Capture the cell that displays the provided text and extract its (x, y) central coordinate. 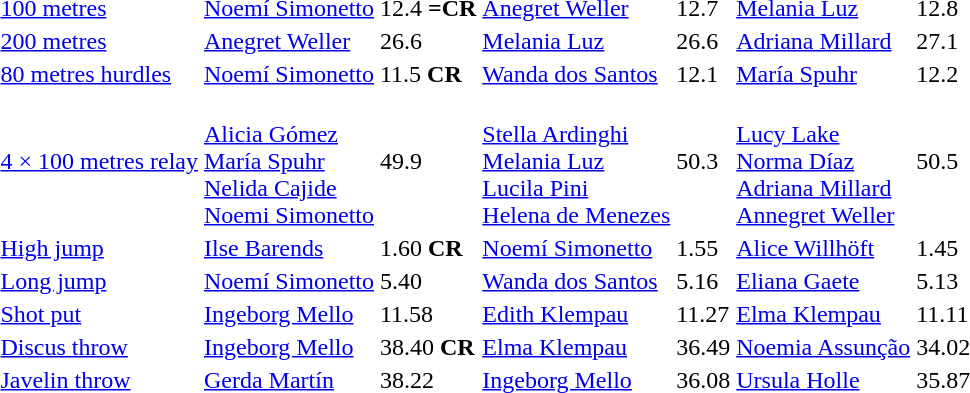
36.49 (704, 347)
María Spuhr (824, 74)
50.3 (704, 161)
Eliana Gaete (824, 281)
Melania Luz (576, 41)
Anegret Weller (288, 41)
5.16 (704, 281)
1.60 CR (428, 248)
5.40 (428, 281)
Alice Willhöft (824, 248)
Lucy LakeNorma DíazAdriana MillardAnnegret Weller (824, 161)
Alicia GómezMaría SpuhrNelida CajideNoemi Simonetto (288, 161)
Stella ArdinghiMelania LuzLucila PiniHelena de Menezes (576, 161)
38.40 CR (428, 347)
Adriana Millard (824, 41)
11.5 CR (428, 74)
11.27 (704, 314)
11.58 (428, 314)
12.1 (704, 74)
Edith Klempau (576, 314)
Ilse Barends (288, 248)
49.9 (428, 161)
Noemia Assunção (824, 347)
1.55 (704, 248)
